Return the [X, Y] coordinate for the center point of the cell that contains the specified text.  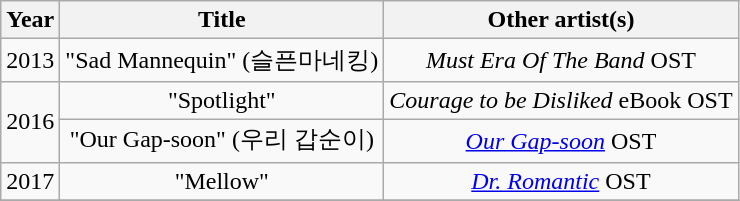
Year [30, 20]
"Spotlight" [222, 100]
2017 [30, 181]
2013 [30, 60]
Other artist(s) [561, 20]
"Our Gap-soon" (우리 갑순이) [222, 140]
Dr. Romantic OST [561, 181]
2016 [30, 122]
Must Era Of The Band OST [561, 60]
"Sad Mannequin" (슬픈마네킹) [222, 60]
Title [222, 20]
Our Gap-soon OST [561, 140]
Courage to be Disliked eBook OST [561, 100]
"Mellow" [222, 181]
